Detect which cell encompasses the target text, then output its (x, y) center coordinate. 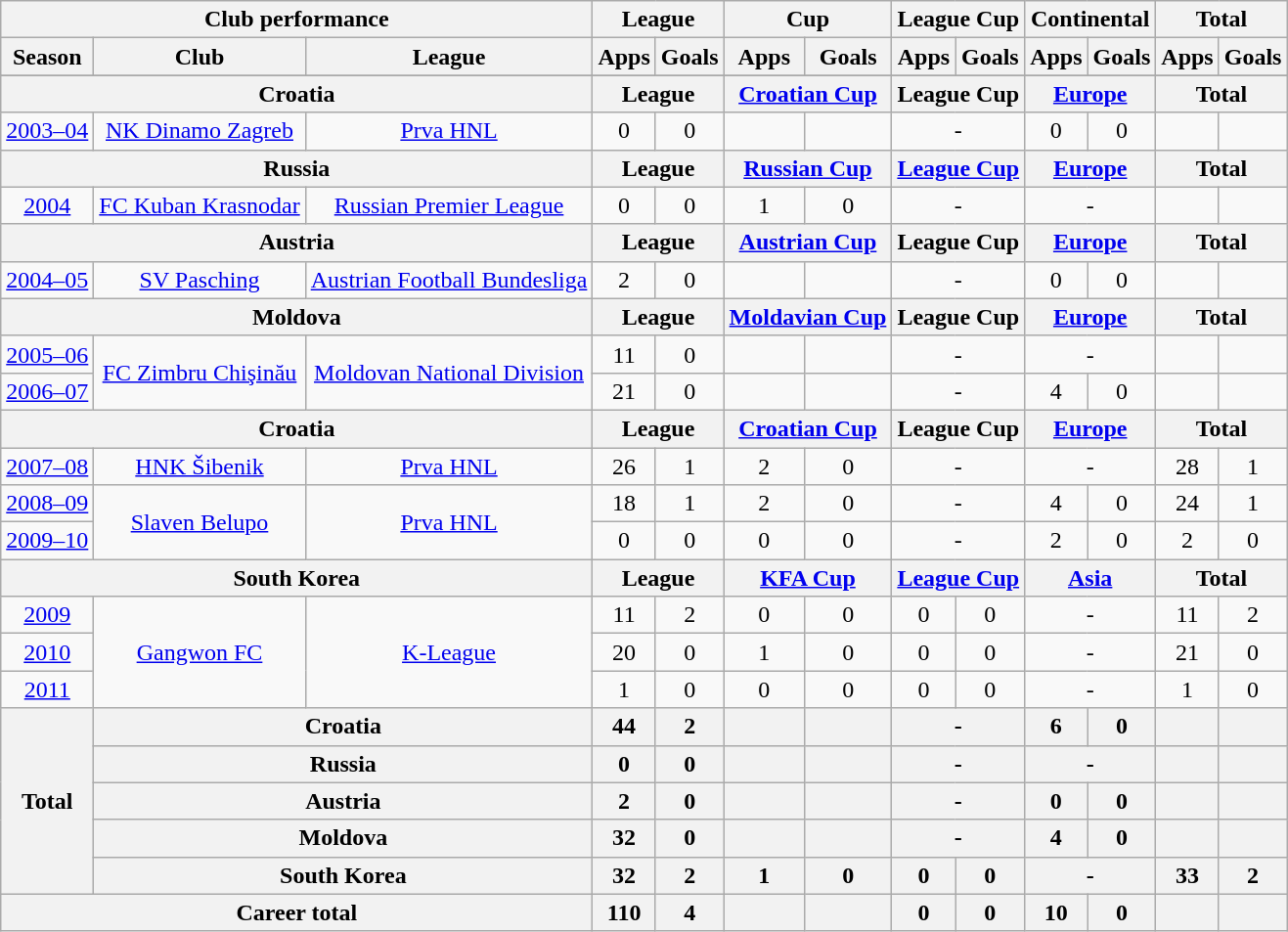
Club performance (297, 20)
SV Pasching (200, 280)
44 (624, 727)
2009–10 (47, 541)
KFA Cup (808, 578)
33 (1187, 875)
NK Dinamo Zagreb (200, 131)
Season (47, 57)
Cup (808, 20)
HNK Šibenik (200, 466)
28 (1187, 466)
26 (624, 466)
24 (1187, 504)
2004 (47, 205)
FC Zimbru Chişinău (200, 373)
2006–07 (47, 391)
Gangwon FC (200, 652)
Russian Cup (808, 168)
10 (1056, 912)
2008–09 (47, 504)
Career total (297, 912)
Asia (1090, 578)
Continental (1090, 20)
6 (1056, 727)
Moldavian Cup (808, 317)
Moldovan National Division (449, 373)
Russian Premier League (449, 205)
2010 (47, 652)
K-League (449, 652)
Slaven Belupo (200, 522)
FC Kuban Krasnodar (200, 205)
2009 (47, 615)
2005–06 (47, 354)
2011 (47, 689)
110 (624, 912)
Austrian Cup (808, 243)
2003–04 (47, 131)
Austrian Football Bundesliga (449, 280)
18 (624, 504)
2004–05 (47, 280)
Club (200, 57)
20 (624, 652)
2007–08 (47, 466)
